Locate the cell with the specified text and output its [x, y] center coordinate. 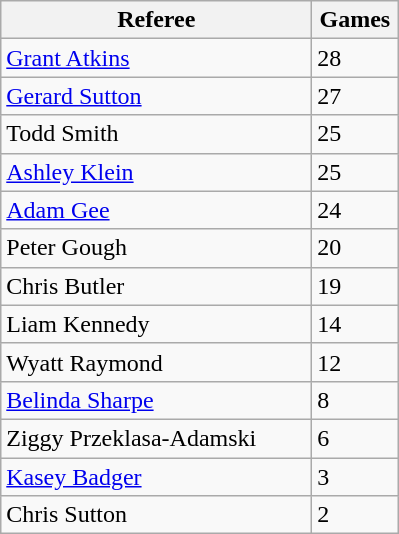
3 [355, 477]
Peter Gough [156, 248]
6 [355, 438]
Kasey Badger [156, 477]
Chris Sutton [156, 515]
19 [355, 286]
12 [355, 362]
Todd Smith [156, 134]
20 [355, 248]
Referee [156, 20]
28 [355, 58]
Grant Atkins [156, 58]
Ashley Klein [156, 172]
14 [355, 324]
24 [355, 210]
Adam Gee [156, 210]
27 [355, 96]
2 [355, 515]
Ziggy Przeklasa-Adamski [156, 438]
Gerard Sutton [156, 96]
8 [355, 400]
Liam Kennedy [156, 324]
Wyatt Raymond [156, 362]
Chris Butler [156, 286]
Games [355, 20]
Belinda Sharpe [156, 400]
